Extract the [X, Y] coordinate from the center of the cell holding the provided text.  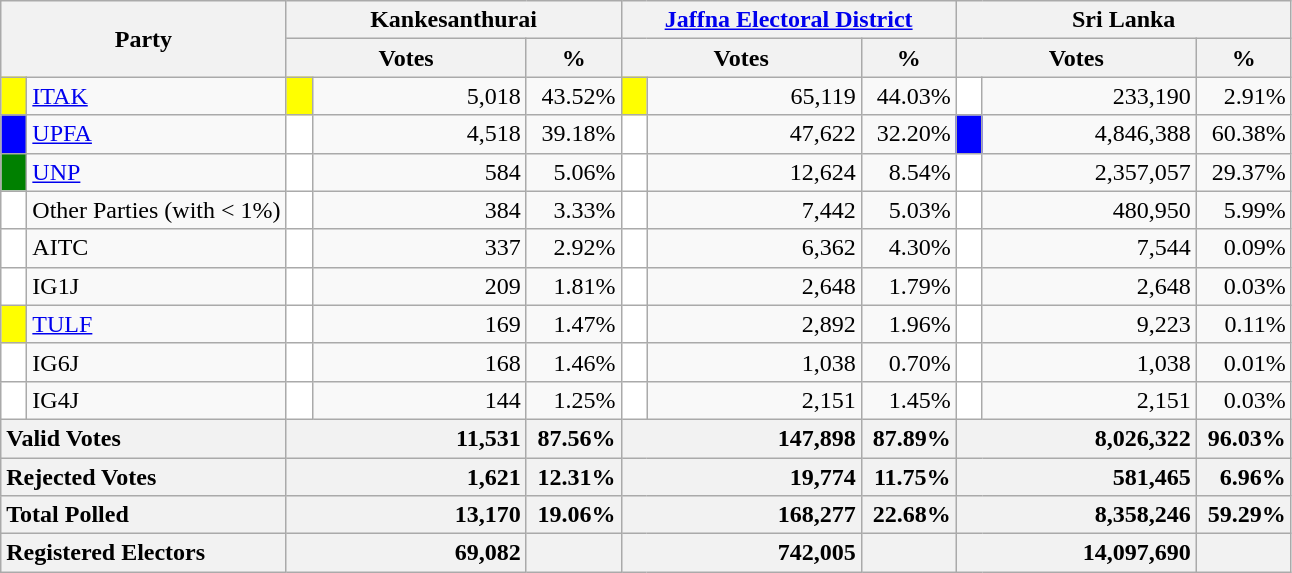
43.52% [574, 96]
32.20% [908, 134]
UNP [156, 172]
7,442 [754, 210]
1,621 [406, 477]
11.75% [908, 477]
Sri Lanka [1124, 20]
4,518 [419, 134]
60.38% [1244, 134]
581,465 [1076, 477]
Jaffna Electoral District [788, 20]
144 [419, 400]
TULF [156, 324]
IG4J [156, 400]
12,624 [754, 172]
584 [419, 172]
1.46% [574, 362]
39.18% [574, 134]
59.29% [1244, 515]
1.25% [574, 400]
11,531 [406, 438]
8,026,322 [1076, 438]
69,082 [406, 553]
87.56% [574, 438]
AITC [156, 248]
UPFA [156, 134]
6.96% [1244, 477]
233,190 [1089, 96]
8.54% [908, 172]
29.37% [1244, 172]
337 [419, 248]
1.79% [908, 286]
Registered Electors [144, 553]
9,223 [1089, 324]
147,898 [741, 438]
6,362 [754, 248]
13,170 [406, 515]
87.89% [908, 438]
480,950 [1089, 210]
2,892 [754, 324]
1.45% [908, 400]
1.47% [574, 324]
IG6J [156, 362]
Rejected Votes [144, 477]
4.30% [908, 248]
5.03% [908, 210]
44.03% [908, 96]
0.11% [1244, 324]
168 [419, 362]
168,277 [741, 515]
209 [419, 286]
5.99% [1244, 210]
19,774 [741, 477]
2.92% [574, 248]
5.06% [574, 172]
2,357,057 [1089, 172]
22.68% [908, 515]
65,119 [754, 96]
0.01% [1244, 362]
2.91% [1244, 96]
Kankesanthurai [454, 20]
IG1J [156, 286]
96.03% [1244, 438]
742,005 [741, 553]
0.09% [1244, 248]
3.33% [574, 210]
12.31% [574, 477]
Total Polled [144, 515]
1.81% [574, 286]
19.06% [574, 515]
Party [144, 39]
8,358,246 [1076, 515]
0.70% [908, 362]
1.96% [908, 324]
14,097,690 [1076, 553]
4,846,388 [1089, 134]
384 [419, 210]
169 [419, 324]
47,622 [754, 134]
5,018 [419, 96]
Other Parties (with < 1%) [156, 210]
ITAK [156, 96]
Valid Votes [144, 438]
7,544 [1089, 248]
